Provide the (X, Y) coordinate of the cell's center where the given text is located.  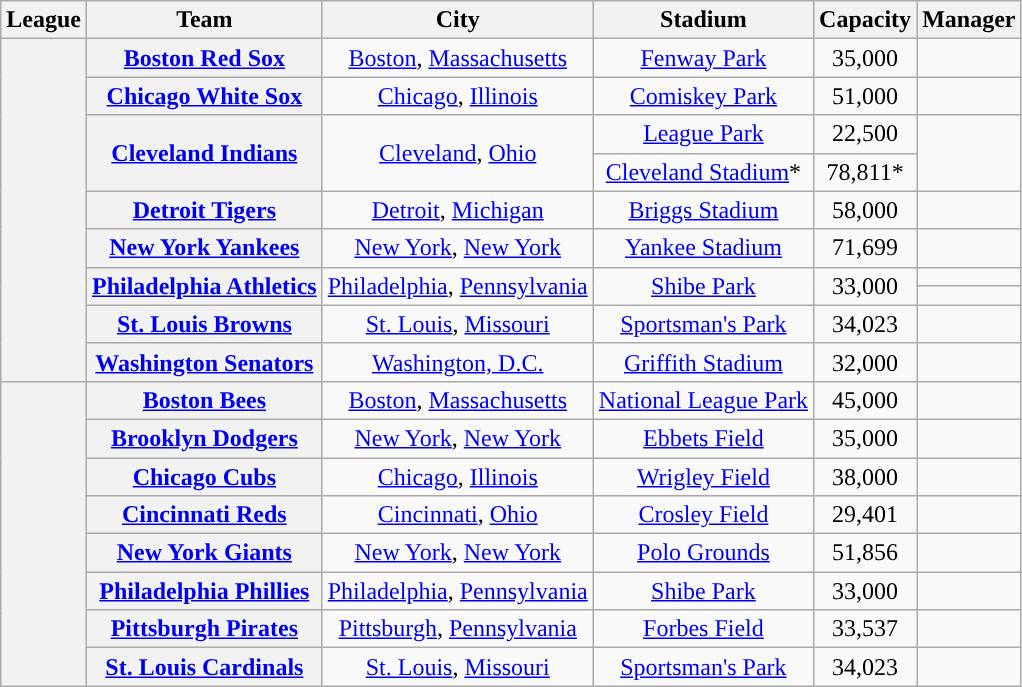
Comiskey Park (703, 96)
Detroit Tigers (204, 210)
Cleveland, Ohio (458, 153)
Washington Senators (204, 362)
Ebbets Field (703, 438)
45,000 (866, 400)
78,811* (866, 172)
New York Yankees (204, 248)
Philadelphia Athletics (204, 286)
Cleveland Indians (204, 153)
Griffith Stadium (703, 362)
Cincinnati, Ohio (458, 515)
Cleveland Stadium* (703, 172)
Crosley Field (703, 515)
Boston Bees (204, 400)
Detroit, Michigan (458, 210)
51,000 (866, 96)
Yankee Stadium (703, 248)
22,500 (866, 134)
Manager (969, 20)
Team (204, 20)
Stadium (703, 20)
City (458, 20)
Briggs Stadium (703, 210)
Pittsburgh, Pennsylvania (458, 629)
38,000 (866, 477)
Forbes Field (703, 629)
Philadelphia Phillies (204, 591)
National League Park (703, 400)
St. Louis Browns (204, 324)
New York Giants (204, 553)
Polo Grounds (703, 553)
Capacity (866, 20)
29,401 (866, 515)
Washington, D.C. (458, 362)
Chicago Cubs (204, 477)
Chicago White Sox (204, 96)
League (44, 20)
Brooklyn Dodgers (204, 438)
Cincinnati Reds (204, 515)
League Park (703, 134)
St. Louis Cardinals (204, 667)
Boston Red Sox (204, 58)
Fenway Park (703, 58)
51,856 (866, 553)
Pittsburgh Pirates (204, 629)
71,699 (866, 248)
58,000 (866, 210)
33,537 (866, 629)
Wrigley Field (703, 477)
32,000 (866, 362)
